Scan for the cell matching the given text and deliver its [X, Y] coordinate at center. 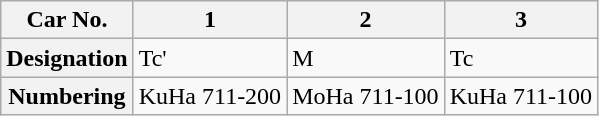
MoHa 711-100 [366, 96]
Designation [67, 58]
KuHa 711-200 [210, 96]
M [366, 58]
1 [210, 20]
Tc' [210, 58]
KuHa 711-100 [520, 96]
2 [366, 20]
3 [520, 20]
Numbering [67, 96]
Tc [520, 58]
Car No. [67, 20]
